Detect which cell encompasses the target text, then output its [X, Y] center coordinate. 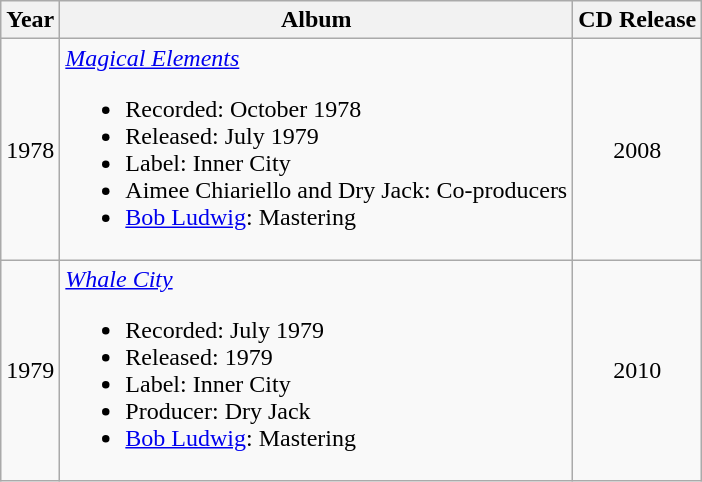
Magical ElementsRecorded: October 1978Released: July 1979Label: Inner CityAimee Chiariello and Dry Jack: Co-producersBob Ludwig: Mastering [316, 150]
2008 [638, 150]
Year [30, 20]
Whale CityRecorded: July 1979Released: 1979Label: Inner CityProducer: Dry JackBob Ludwig: Mastering [316, 370]
1979 [30, 370]
1978 [30, 150]
CD Release [638, 20]
2010 [638, 370]
Album [316, 20]
